Identify which cell holds the provided text, then report its [x, y] central coordinate. 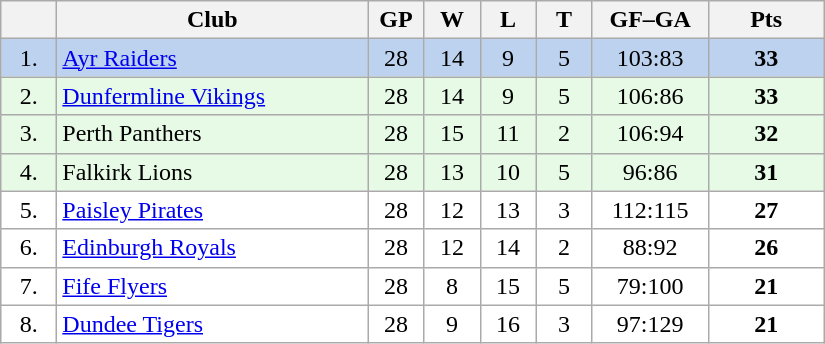
31 [766, 172]
Falkirk Lions [212, 172]
6. [29, 248]
4. [29, 172]
1. [29, 58]
112:115 [650, 210]
Paisley Pirates [212, 210]
5. [29, 210]
T [564, 20]
Club [212, 20]
8 [452, 286]
10 [508, 172]
32 [766, 134]
106:94 [650, 134]
8. [29, 324]
Ayr Raiders [212, 58]
L [508, 20]
7. [29, 286]
Pts [766, 20]
96:86 [650, 172]
GF–GA [650, 20]
103:83 [650, 58]
26 [766, 248]
88:92 [650, 248]
Perth Panthers [212, 134]
Fife Flyers [212, 286]
W [452, 20]
Edinburgh Royals [212, 248]
97:129 [650, 324]
3. [29, 134]
16 [508, 324]
79:100 [650, 286]
27 [766, 210]
Dundee Tigers [212, 324]
Dunfermline Vikings [212, 96]
11 [508, 134]
GP [396, 20]
106:86 [650, 96]
2. [29, 96]
